Determine the (x, y) coordinate at the center of the cell enclosing the given text.  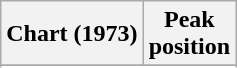
Peakposition (189, 34)
Chart (1973) (72, 34)
